Extract the [X, Y] coordinate from the center of the cell holding the provided text.  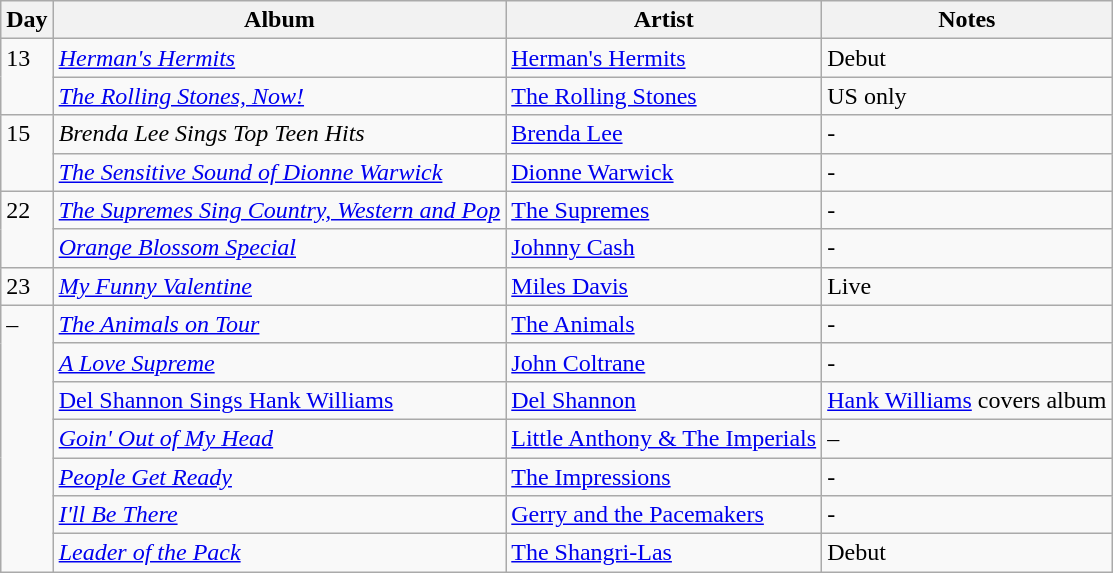
Live [967, 286]
13 [27, 77]
The Rolling Stones, Now! [280, 96]
I'll Be There [280, 515]
US only [967, 96]
15 [27, 153]
Johnny Cash [664, 248]
The Animals [664, 324]
The Rolling Stones [664, 96]
Del Shannon [664, 400]
Brenda Lee Sings Top Teen Hits [280, 134]
Gerry and the Pacemakers [664, 515]
Dionne Warwick [664, 172]
The Animals on Tour [280, 324]
Del Shannon Sings Hank Williams [280, 400]
Orange Blossom Special [280, 248]
Miles Davis [664, 286]
The Impressions [664, 477]
Goin' Out of My Head [280, 438]
People Get Ready [280, 477]
Artist [664, 20]
Leader of the Pack [280, 553]
Hank Williams covers album [967, 400]
The Shangri-Las [664, 553]
A Love Supreme [280, 362]
Notes [967, 20]
Album [280, 20]
Little Anthony & The Imperials [664, 438]
Day [27, 20]
My Funny Valentine [280, 286]
The Sensitive Sound of Dionne Warwick [280, 172]
The Supremes Sing Country, Western and Pop [280, 210]
Brenda Lee [664, 134]
John Coltrane [664, 362]
The Supremes [664, 210]
23 [27, 286]
22 [27, 229]
